Find where the given text appears and provide that cell's center as (X, Y) coordinate. 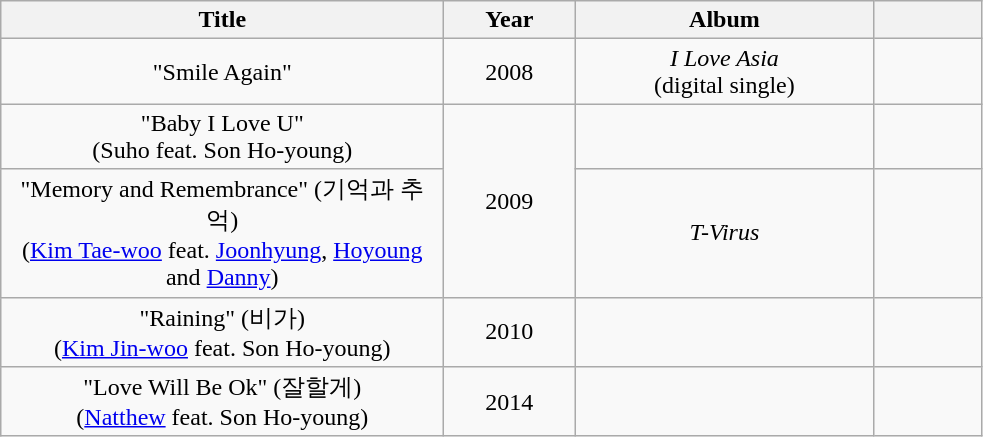
2008 (510, 72)
"Smile Again" (222, 72)
Title (222, 20)
2014 (510, 402)
"Baby I Love U"(Suho feat. Son Ho-young) (222, 136)
T-Virus (724, 233)
2010 (510, 332)
I Love Asia(digital single) (724, 72)
Year (510, 20)
"Memory and Remembrance" (기억과 추억)(Kim Tae-woo feat. Joonhyung, Hoyoung and Danny) (222, 233)
Album (724, 20)
"Raining" (비가) (Kim Jin-woo feat. Son Ho-young) (222, 332)
2009 (510, 200)
"Love Will Be Ok" (잘할게)(Natthew feat. Son Ho-young) (222, 402)
